Provide the (x, y) coordinate of the cell's center where the given text is located.  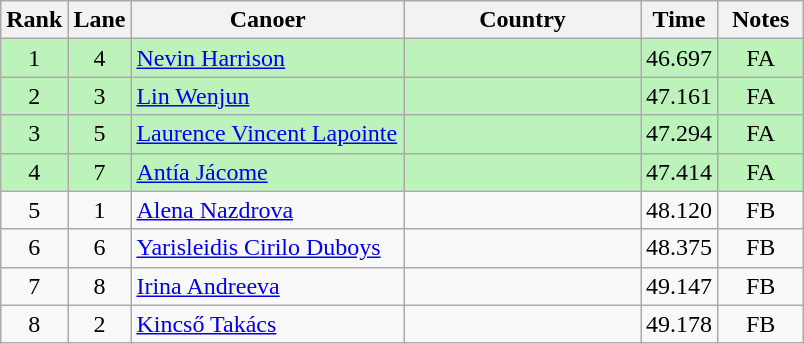
Lane (100, 20)
46.697 (680, 58)
Notes (761, 20)
Antía Jácome (268, 172)
Time (680, 20)
47.414 (680, 172)
Yarisleidis Cirilo Duboys (268, 248)
Nevin Harrison (268, 58)
Irina Andreeva (268, 286)
Lin Wenjun (268, 96)
49.147 (680, 286)
Alena Nazdrova (268, 210)
49.178 (680, 324)
Laurence Vincent Lapointe (268, 134)
Canoer (268, 20)
47.294 (680, 134)
Country (522, 20)
Rank (34, 20)
47.161 (680, 96)
Kincső Takács (268, 324)
48.375 (680, 248)
48.120 (680, 210)
